From the cell containing the given text, extract its center point as (x, y) coordinate. 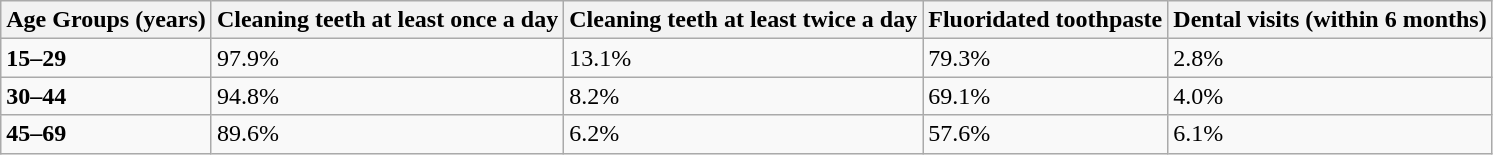
15–29 (106, 58)
Fluoridated toothpaste (1046, 20)
13.1% (744, 58)
69.1% (1046, 96)
Cleaning teeth at least once a day (387, 20)
89.6% (387, 134)
30–44 (106, 96)
94.8% (387, 96)
2.8% (1330, 58)
45–69 (106, 134)
57.6% (1046, 134)
6.1% (1330, 134)
97.9% (387, 58)
6.2% (744, 134)
Age Groups (years) (106, 20)
Dental visits (within 6 months) (1330, 20)
Cleaning teeth at least twice a day (744, 20)
4.0% (1330, 96)
8.2% (744, 96)
79.3% (1046, 58)
